Identify which cell holds the provided text, then report its [x, y] central coordinate. 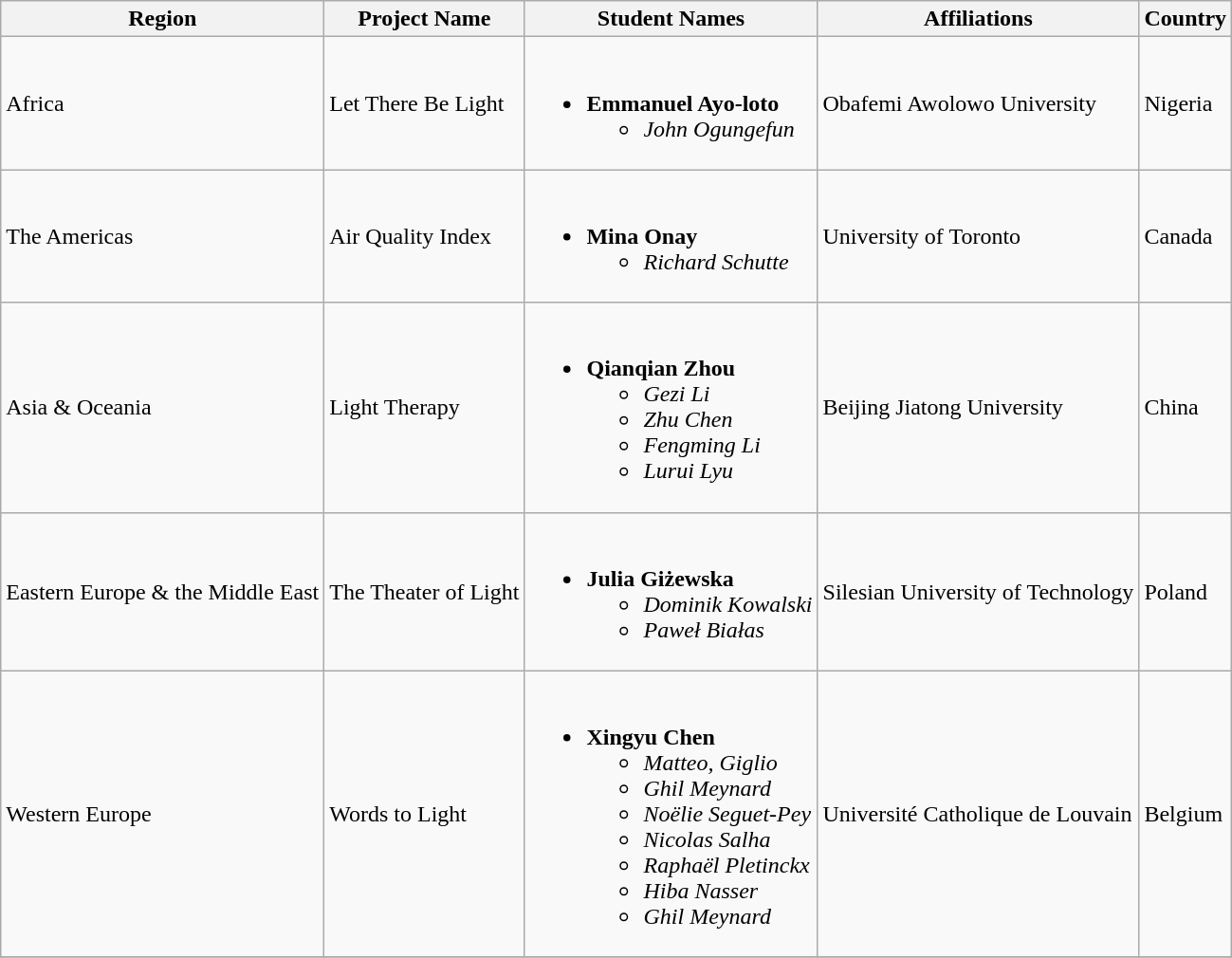
Student Names [671, 19]
Obafemi Awolowo University [979, 103]
Asia & Oceania [163, 408]
The Americas [163, 236]
Canada [1186, 236]
Eastern Europe & the Middle East [163, 592]
Beijing Jiatong University [979, 408]
Julia GiżewskaDominik KowalskiPaweł Białas [671, 592]
Belgium [1186, 814]
Nigeria [1186, 103]
Mina OnayRichard Schutte [671, 236]
Words to Light [425, 814]
Africa [163, 103]
Affiliations [979, 19]
Silesian University of Technology [979, 592]
Université Catholique de Louvain [979, 814]
China [1186, 408]
Western Europe [163, 814]
Light Therapy [425, 408]
Poland [1186, 592]
Qianqian ZhouGezi LiZhu ChenFengming LiLurui Lyu [671, 408]
Air Quality Index [425, 236]
The Theater of Light [425, 592]
University of Toronto [979, 236]
Let There Be Light [425, 103]
Emmanuel Ayo-lotoJohn Ogungefun [671, 103]
Country [1186, 19]
Region [163, 19]
Xingyu ChenMatteo, GiglioGhil MeynardNoëlie Seguet-PeyNicolas SalhaRaphaël PletinckxHiba NasserGhil Meynard [671, 814]
Project Name [425, 19]
